Extract the [x, y] coordinate from the center of the cell holding the provided text.  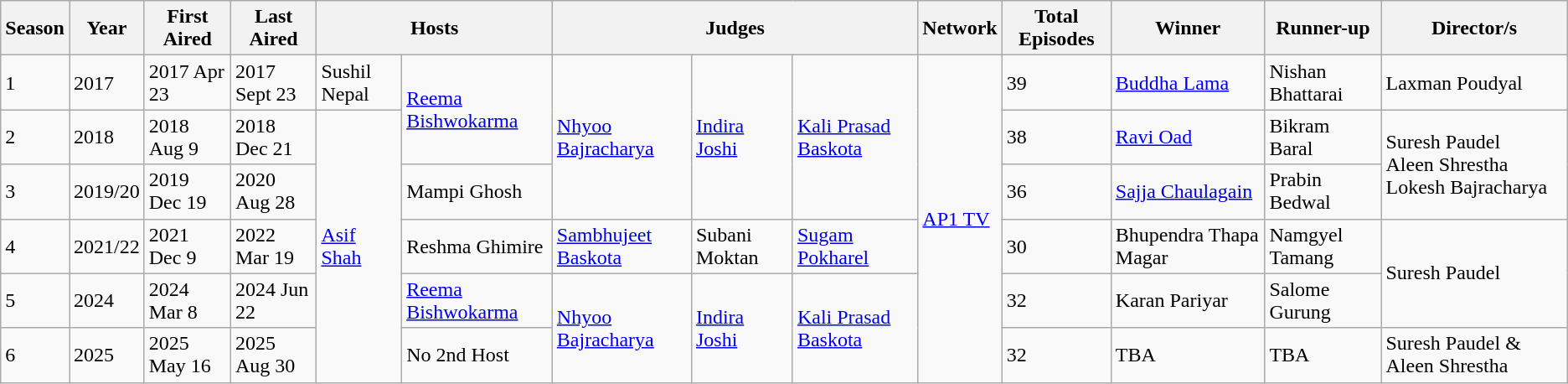
Winner [1188, 29]
1 [35, 82]
Asif Shah [359, 246]
Bhupendra Thapa Magar [1188, 246]
Sugam Pokharel [854, 246]
2021/22 [106, 246]
6 [35, 355]
2024 Mar 8 [188, 300]
36 [1056, 191]
Prabin Bedwal [1323, 191]
Suresh Paudel & Aleen Shrestha [1474, 355]
2017 Apr 23 [188, 82]
Runner-up [1323, 29]
2025 May 16 [188, 355]
First Aired [188, 29]
2020 Aug 28 [273, 191]
Salome Gurung [1323, 300]
Season [35, 29]
Ravi Oad [1188, 138]
Total Episodes [1056, 29]
39 [1056, 82]
2017 [106, 82]
Suresh PaudelAleen ShresthaLokesh Bajracharya [1474, 164]
2024 [106, 300]
Reshma Ghimire [477, 246]
Bikram Baral [1323, 138]
2018 Aug 9 [188, 138]
Subani Moktan [742, 246]
Director/s [1474, 29]
Sambhujeet Baskota [622, 246]
2 [35, 138]
Year [106, 29]
2022 Mar 19 [273, 246]
Last Aired [273, 29]
2024 Jun 22 [273, 300]
Judges [735, 29]
2019 Dec 19 [188, 191]
38 [1056, 138]
5 [35, 300]
3 [35, 191]
2019/20 [106, 191]
2018 [106, 138]
Suresh Paudel [1474, 273]
Network [960, 29]
2025 Aug 30 [273, 355]
2025 [106, 355]
No 2nd Host [477, 355]
Karan Pariyar [1188, 300]
2018 Dec 21 [273, 138]
4 [35, 246]
Namgyel Tamang [1323, 246]
Hosts [434, 29]
2017 Sept 23 [273, 82]
AP1 TV [960, 219]
2021 Dec 9 [188, 246]
Laxman Poudyal [1474, 82]
Nishan Bhattarai [1323, 82]
30 [1056, 246]
Mampi Ghosh [477, 191]
Buddha Lama [1188, 82]
Sajja Chaulagain [1188, 191]
Sushil Nepal [359, 82]
